Locate the cell with the specified text and output its (x, y) center coordinate. 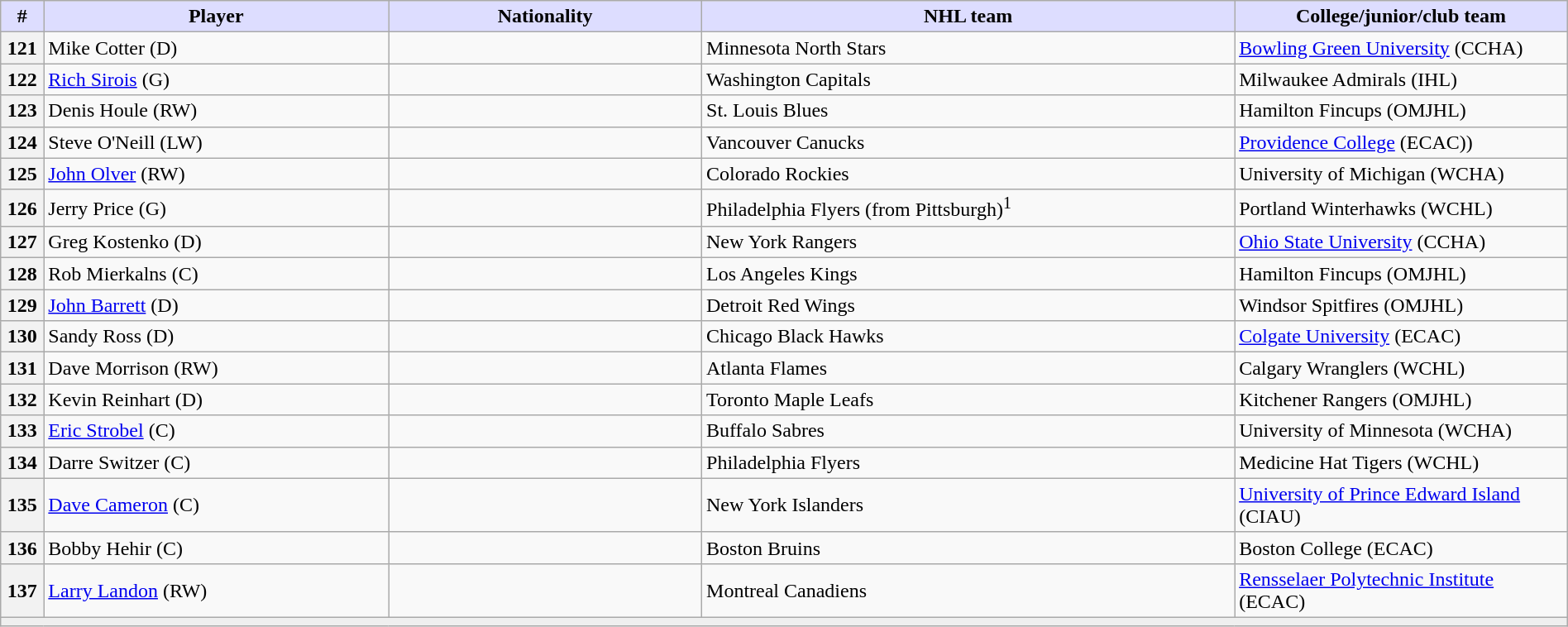
Rensselaer Polytechnic Institute (ECAC) (1401, 591)
University of Michigan (WCHA) (1401, 174)
122 (22, 79)
Windsor Spitfires (OMJHL) (1401, 305)
127 (22, 242)
Los Angeles Kings (968, 274)
125 (22, 174)
133 (22, 431)
St. Louis Blues (968, 111)
Detroit Red Wings (968, 305)
135 (22, 505)
College/junior/club team (1401, 17)
University of Minnesota (WCHA) (1401, 431)
Toronto Maple Leafs (968, 400)
Atlanta Flames (968, 368)
Milwaukee Admirals (IHL) (1401, 79)
New York Islanders (968, 505)
Dave Cameron (C) (217, 505)
Denis Houle (RW) (217, 111)
Dave Morrison (RW) (217, 368)
123 (22, 111)
Montreal Canadiens (968, 591)
Kitchener Rangers (OMJHL) (1401, 400)
132 (22, 400)
Chicago Black Hawks (968, 337)
Minnesota North Stars (968, 48)
Philadelphia Flyers (968, 462)
129 (22, 305)
Mike Cotter (D) (217, 48)
Darre Switzer (C) (217, 462)
Philadelphia Flyers (from Pittsburgh)1 (968, 208)
Portland Winterhawks (WCHL) (1401, 208)
Colorado Rockies (968, 174)
Greg Kostenko (D) (217, 242)
Rob Mierkalns (C) (217, 274)
Buffalo Sabres (968, 431)
Nationality (546, 17)
Providence College (ECAC)) (1401, 142)
Colgate University (ECAC) (1401, 337)
121 (22, 48)
Rich Sirois (G) (217, 79)
134 (22, 462)
Larry Landon (RW) (217, 591)
Boston Bruins (968, 548)
John Barrett (D) (217, 305)
Player (217, 17)
Bowling Green University (CCHA) (1401, 48)
New York Rangers (968, 242)
John Olver (RW) (217, 174)
Kevin Reinhart (D) (217, 400)
Steve O'Neill (LW) (217, 142)
136 (22, 548)
University of Prince Edward Island (CIAU) (1401, 505)
124 (22, 142)
Calgary Wranglers (WCHL) (1401, 368)
Medicine Hat Tigers (WCHL) (1401, 462)
131 (22, 368)
130 (22, 337)
Washington Capitals (968, 79)
128 (22, 274)
Boston College (ECAC) (1401, 548)
Jerry Price (G) (217, 208)
NHL team (968, 17)
Eric Strobel (C) (217, 431)
Bobby Hehir (C) (217, 548)
126 (22, 208)
137 (22, 591)
Vancouver Canucks (968, 142)
Sandy Ross (D) (217, 337)
Ohio State University (CCHA) (1401, 242)
# (22, 17)
